Identify which cell holds the provided text, then report its (X, Y) central coordinate. 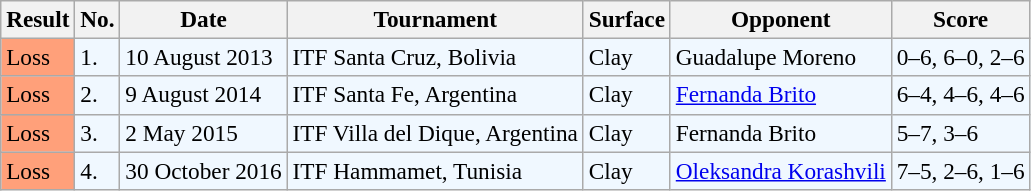
5–7, 3–6 (960, 133)
ITF Santa Cruz, Bolivia (435, 57)
10 August 2013 (204, 57)
No. (98, 19)
2. (98, 95)
9 August 2014 (204, 95)
Surface (626, 19)
1. (98, 57)
3. (98, 133)
6–4, 4–6, 4–6 (960, 95)
7–5, 2–6, 1–6 (960, 170)
ITF Hammamet, Tunisia (435, 170)
0–6, 6–0, 2–6 (960, 57)
ITF Santa Fe, Argentina (435, 95)
Score (960, 19)
30 October 2016 (204, 170)
Tournament (435, 19)
Date (204, 19)
Oleksandra Korashvili (780, 170)
ITF Villa del Dique, Argentina (435, 133)
Opponent (780, 19)
2 May 2015 (204, 133)
Guadalupe Moreno (780, 57)
4. (98, 170)
Result (38, 19)
